For the text-containing cell, return its midpoint in (x, y) coordinate format. 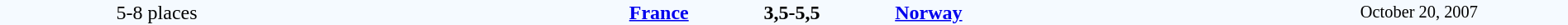
5-8 places (157, 12)
Norway (1082, 12)
October 20, 2007 (1419, 12)
France (501, 12)
3,5-5,5 (791, 12)
